Identify which cell holds the provided text, then report its (x, y) central coordinate. 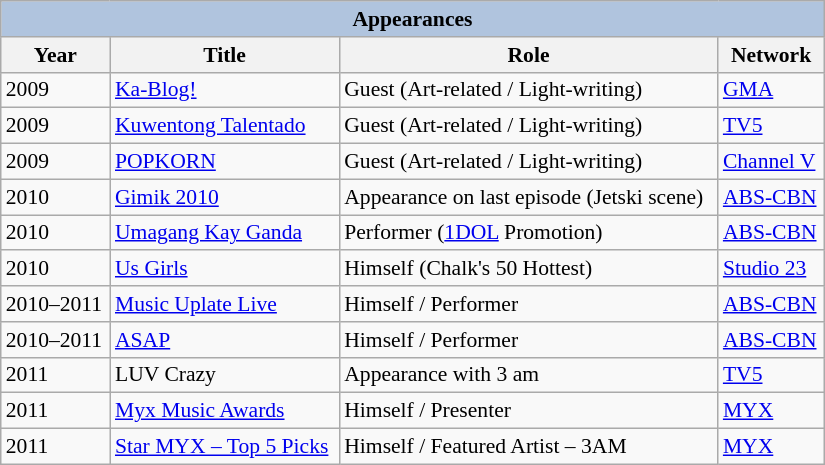
Channel V (771, 162)
Appearance on last episode (Jetski scene) (528, 197)
Himself / Presenter (528, 411)
Ka-Blog! (224, 90)
Music Uplate Live (224, 304)
Studio 23 (771, 269)
Himself (Chalk's 50 Hottest) (528, 269)
Himself / Featured Artist – 3AM (528, 447)
Appearances (413, 19)
Performer (1DOL Promotion) (528, 233)
GMA (771, 90)
LUV Crazy (224, 375)
Us Girls (224, 269)
Star MYX – Top 5 Picks (224, 447)
Title (224, 55)
POPKORN (224, 162)
Role (528, 55)
Network (771, 55)
Year (56, 55)
Kuwentong Talentado (224, 126)
Umagang Kay Ganda (224, 233)
Appearance with 3 am (528, 375)
ASAP (224, 340)
Myx Music Awards (224, 411)
Gimik 2010 (224, 197)
